Provide the (x, y) coordinate of the cell's center where the given text is located.  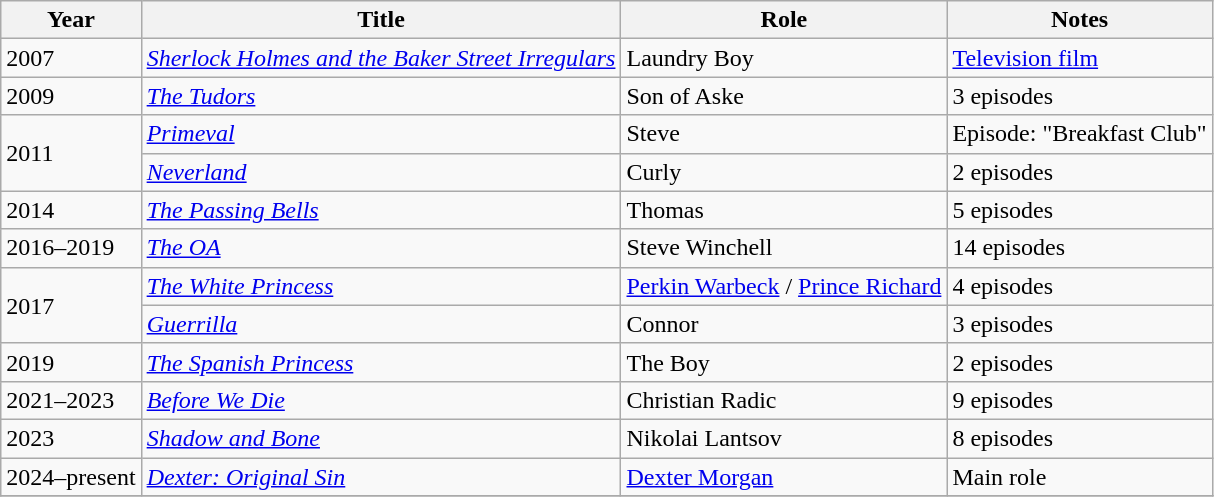
2024–present (71, 477)
Steve (784, 134)
Connor (784, 324)
Primeval (381, 134)
4 episodes (1080, 286)
Dexter Morgan (784, 477)
The White Princess (381, 286)
Neverland (381, 172)
Guerrilla (381, 324)
2017 (71, 305)
Episode: "Breakfast Club" (1080, 134)
Notes (1080, 20)
Main role (1080, 477)
The Tudors (381, 96)
Television film (1080, 58)
2014 (71, 210)
Year (71, 20)
Son of Aske (784, 96)
Before We Die (381, 400)
2021–2023 (71, 400)
The Spanish Princess (381, 362)
Sherlock Holmes and the Baker Street Irregulars (381, 58)
Steve Winchell (784, 248)
2016–2019 (71, 248)
Shadow and Bone (381, 438)
2023 (71, 438)
The OA (381, 248)
14 episodes (1080, 248)
Title (381, 20)
2019 (71, 362)
9 episodes (1080, 400)
2007 (71, 58)
2009 (71, 96)
Nikolai Lantsov (784, 438)
The Boy (784, 362)
Curly (784, 172)
Role (784, 20)
The Passing Bells (381, 210)
Thomas (784, 210)
Perkin Warbeck / Prince Richard (784, 286)
8 episodes (1080, 438)
2011 (71, 153)
Christian Radic (784, 400)
Laundry Boy (784, 58)
5 episodes (1080, 210)
Dexter: Original Sin (381, 477)
